Locate the cell with the specified text and output its (x, y) center coordinate. 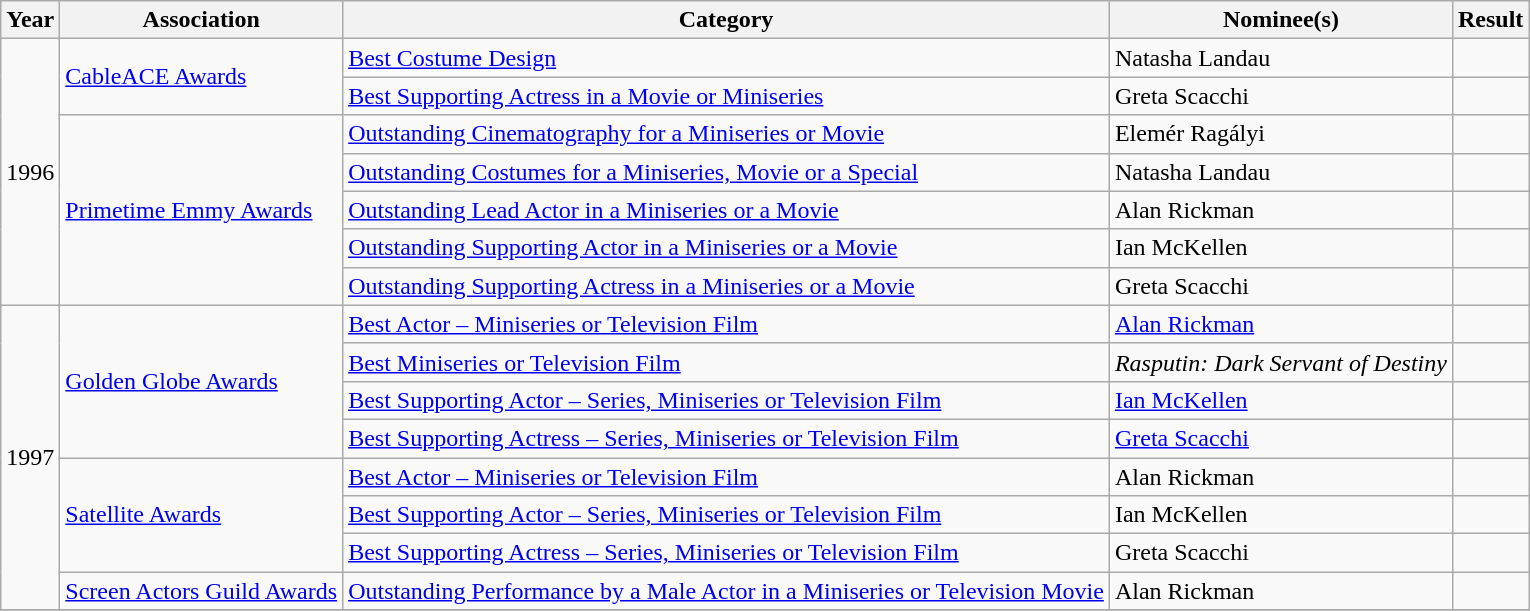
Year (30, 20)
Satellite Awards (202, 515)
CableACE Awards (202, 77)
Best Costume Design (726, 58)
Category (726, 20)
Association (202, 20)
Screen Actors Guild Awards (202, 591)
Outstanding Supporting Actor in a Miniseries or a Movie (726, 248)
Rasputin: Dark Servant of Destiny (1280, 362)
Best Miniseries or Television Film (726, 362)
Nominee(s) (1280, 20)
Outstanding Costumes for a Miniseries, Movie or a Special (726, 172)
Best Supporting Actress in a Movie or Miniseries (726, 96)
1996 (30, 172)
1997 (30, 457)
Outstanding Cinematography for a Miniseries or Movie (726, 134)
Primetime Emmy Awards (202, 210)
Outstanding Performance by a Male Actor in a Miniseries or Television Movie (726, 591)
Outstanding Supporting Actress in a Miniseries or a Movie (726, 286)
Golden Globe Awards (202, 381)
Outstanding Lead Actor in a Miniseries or a Movie (726, 210)
Elemér Ragályi (1280, 134)
Result (1490, 20)
